Extract the (X, Y) coordinate from the center of the cell holding the provided text.  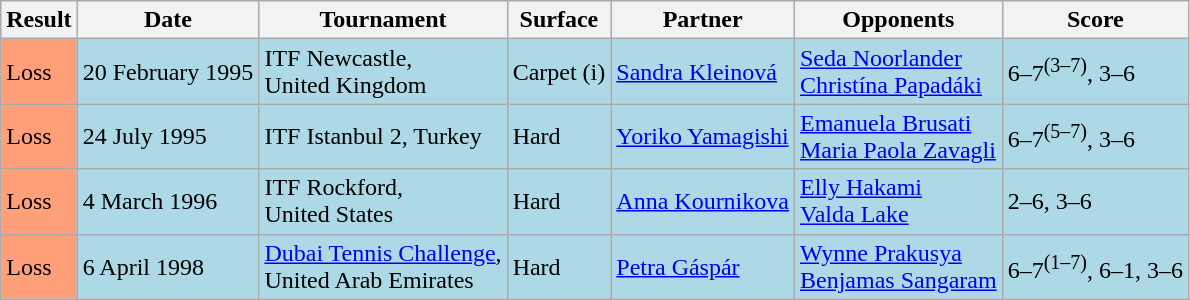
Elly Hakami Valda Lake (898, 202)
Dubai Tennis Challenge, United Arab Emirates (383, 266)
Surface (559, 20)
ITF Istanbul 2, Turkey (383, 136)
Partner (703, 20)
20 February 1995 (168, 72)
ITF Rockford, United States (383, 202)
6 April 1998 (168, 266)
Date (168, 20)
Wynne Prakusya Benjamas Sangaram (898, 266)
Seda Noorlander Christína Papadáki (898, 72)
Result (39, 20)
6–7(3–7), 3–6 (1095, 72)
Anna Kournikova (703, 202)
Carpet (i) (559, 72)
Sandra Kleinová (703, 72)
Score (1095, 20)
6–7(1–7), 6–1, 3–6 (1095, 266)
Opponents (898, 20)
Petra Gáspár (703, 266)
Tournament (383, 20)
24 July 1995 (168, 136)
Yoriko Yamagishi (703, 136)
Emanuela Brusati Maria Paola Zavagli (898, 136)
ITF Newcastle, United Kingdom (383, 72)
6–7(5–7), 3–6 (1095, 136)
2–6, 3–6 (1095, 202)
4 March 1996 (168, 202)
